Search for the cell housing the specified text and yield its (X, Y) center coordinate. 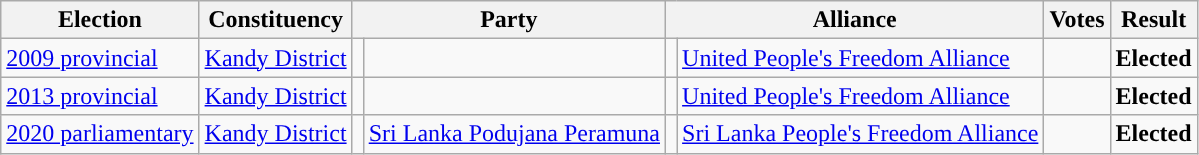
Alliance (855, 20)
Votes (1077, 20)
Sri Lanka Podujana Peramuna (514, 134)
2020 parliamentary (100, 134)
Constituency (276, 20)
2009 provincial (100, 58)
Party (508, 20)
Election (100, 20)
Sri Lanka People's Freedom Alliance (860, 134)
2013 provincial (100, 96)
Result (1154, 20)
